Identify which cell holds the provided text, then report its (x, y) central coordinate. 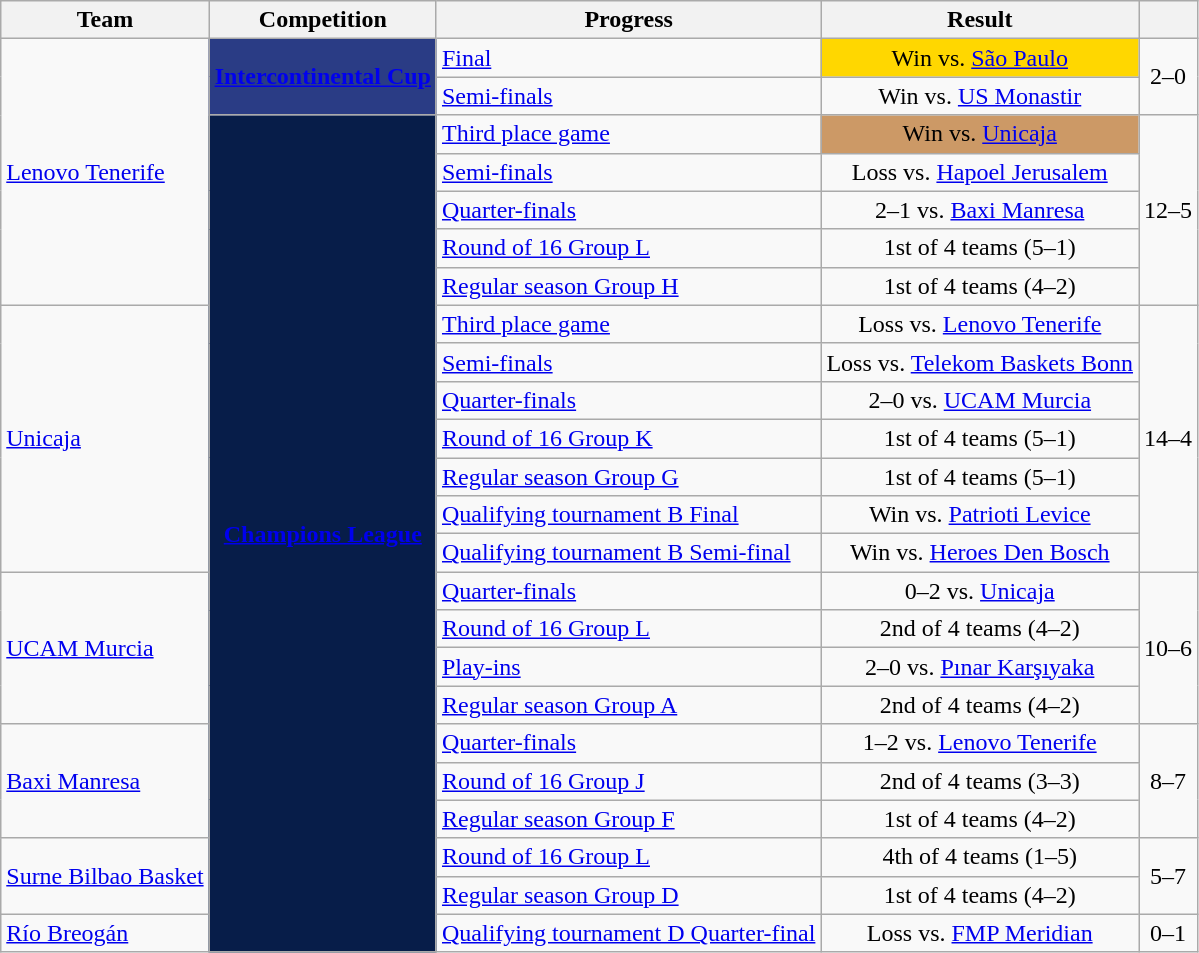
Qualifying tournament B Semi-final (628, 553)
Regular season Group A (628, 705)
Win vs. São Paulo (980, 58)
Result (980, 20)
Lenovo Tenerife (105, 172)
Regular season Group D (628, 895)
Baxi Manresa (105, 781)
Río Breogán (105, 933)
2nd of 4 teams (3–3) (980, 781)
2–0 vs. UCAM Murcia (980, 400)
Win vs. Patrioti Levice (980, 515)
12–5 (1168, 210)
2–0 (1168, 77)
Regular season Group H (628, 286)
2–1 vs. Baxi Manresa (980, 210)
Round of 16 Group K (628, 438)
10–6 (1168, 648)
5–7 (1168, 876)
Win vs. Unicaja (980, 134)
Competition (322, 20)
Intercontinental Cup (322, 77)
Win vs. US Monastir (980, 96)
Team (105, 20)
Unicaja (105, 438)
4th of 4 teams (1–5) (980, 857)
Loss vs. Lenovo Tenerife (980, 324)
0–2 vs. Unicaja (980, 591)
Champions League (322, 534)
0–1 (1168, 933)
Loss vs. FMP Meridian (980, 933)
Qualifying tournament B Final (628, 515)
Regular season Group F (628, 819)
14–4 (1168, 438)
Surne Bilbao Basket (105, 876)
Loss vs. Telekom Baskets Bonn (980, 362)
Round of 16 Group J (628, 781)
Progress (628, 20)
Regular season Group G (628, 477)
Win vs. Heroes Den Bosch (980, 553)
Qualifying tournament D Quarter-final (628, 933)
2–0 vs. Pınar Karşıyaka (980, 667)
Final (628, 58)
Play-ins (628, 667)
UCAM Murcia (105, 648)
1–2 vs. Lenovo Tenerife (980, 743)
Loss vs. Hapoel Jerusalem (980, 172)
8–7 (1168, 781)
